Return the (X, Y) coordinate for the center point of the cell that contains the specified text.  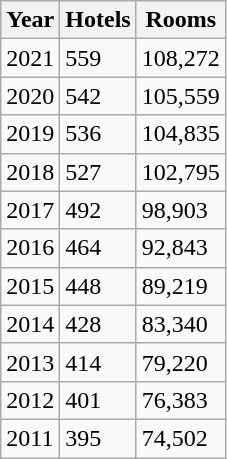
104,835 (180, 134)
2014 (30, 324)
2021 (30, 58)
92,843 (180, 248)
83,340 (180, 324)
2011 (30, 438)
2015 (30, 286)
105,559 (180, 96)
492 (98, 210)
Hotels (98, 20)
102,795 (180, 172)
2016 (30, 248)
2020 (30, 96)
76,383 (180, 400)
2019 (30, 134)
Year (30, 20)
98,903 (180, 210)
108,272 (180, 58)
401 (98, 400)
536 (98, 134)
527 (98, 172)
74,502 (180, 438)
464 (98, 248)
2012 (30, 400)
542 (98, 96)
Rooms (180, 20)
89,219 (180, 286)
414 (98, 362)
428 (98, 324)
448 (98, 286)
559 (98, 58)
2017 (30, 210)
395 (98, 438)
79,220 (180, 362)
2013 (30, 362)
2018 (30, 172)
